Pinpoint the cell where the given text exists, returning its (x, y) midpoint coordinate. 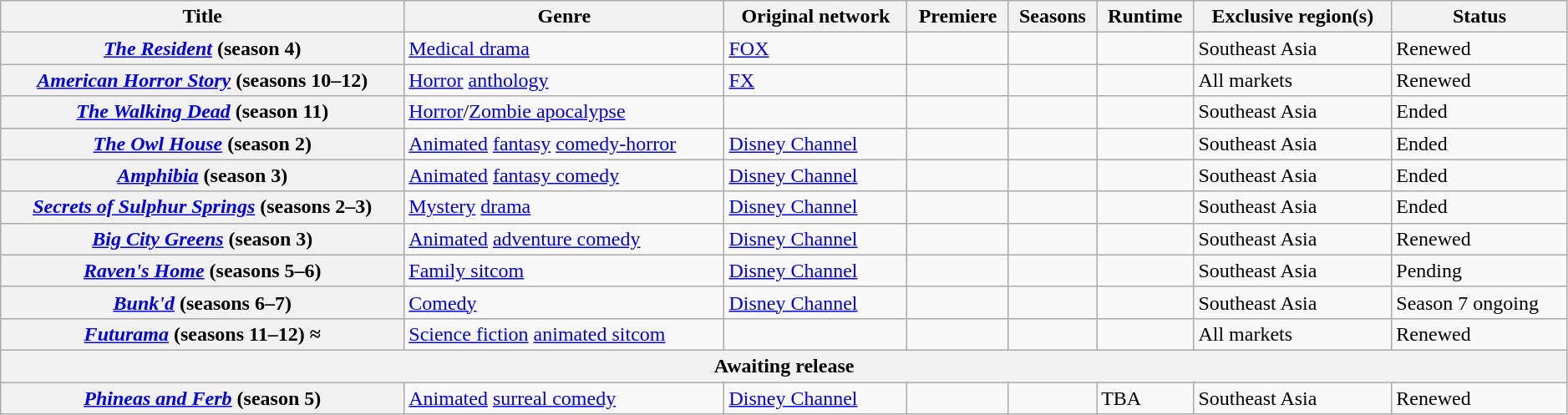
Secrets of Sulphur Springs (seasons 2–3) (202, 207)
Exclusive region(s) (1293, 17)
Status (1479, 17)
Genre (565, 17)
Big City Greens (season 3) (202, 239)
FX (815, 80)
Horror/Zombie apocalypse (565, 112)
Mystery drama (565, 207)
TBA (1145, 398)
Bunk'd (seasons 6–7) (202, 302)
Amphibia (season 3) (202, 175)
Title (202, 17)
Original network (815, 17)
Awaiting release (784, 366)
Premiere (957, 17)
Runtime (1145, 17)
The Owl House (season 2) (202, 144)
Science fiction animated sitcom (565, 334)
Horror anthology (565, 80)
Season 7 ongoing (1479, 302)
Medical drama (565, 48)
Pending (1479, 271)
FOX (815, 48)
Phineas and Ferb (season 5) (202, 398)
Animated adventure comedy (565, 239)
Futurama (seasons 11–12) ≈ (202, 334)
The Resident (season 4) (202, 48)
Animated surreal comedy (565, 398)
Animated fantasy comedy-horror (565, 144)
Comedy (565, 302)
Family sitcom (565, 271)
Seasons (1053, 17)
Raven's Home (seasons 5–6) (202, 271)
The Walking Dead (season 11) (202, 112)
Animated fantasy comedy (565, 175)
American Horror Story (seasons 10–12) (202, 80)
